Return (X, Y) of the center of cell containing provided text 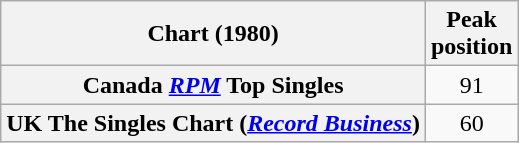
Canada RPM Top Singles (214, 85)
60 (471, 123)
Peakposition (471, 34)
UK The Singles Chart (Record Business) (214, 123)
91 (471, 85)
Chart (1980) (214, 34)
